Output the [X, Y] coordinate of the center of the cell containing the given text.  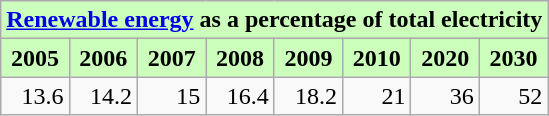
2006 [103, 58]
2007 [171, 58]
2009 [308, 58]
21 [377, 96]
13.6 [35, 96]
15 [171, 96]
2030 [514, 58]
2005 [35, 58]
18.2 [308, 96]
16.4 [240, 96]
Renewable energy as a percentage of total electricity [274, 20]
2010 [377, 58]
2020 [445, 58]
2008 [240, 58]
14.2 [103, 96]
52 [514, 96]
36 [445, 96]
